Capture the cell that displays the provided text and extract its (X, Y) central coordinate. 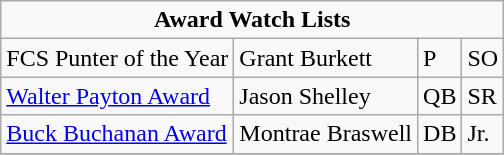
SO (483, 58)
Jr. (483, 134)
P (440, 58)
Jason Shelley (326, 96)
Award Watch Lists (252, 20)
Walter Payton Award (118, 96)
Montrae Braswell (326, 134)
DB (440, 134)
FCS Punter of the Year (118, 58)
SR (483, 96)
Buck Buchanan Award (118, 134)
QB (440, 96)
Grant Burkett (326, 58)
